Detect which cell encompasses the target text, then output its [X, Y] center coordinate. 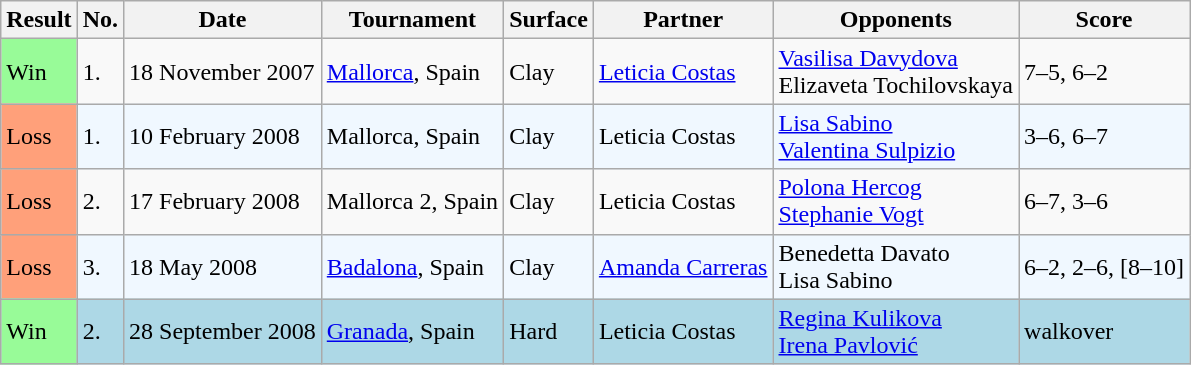
18 May 2008 [223, 266]
Hard [549, 332]
3. [100, 266]
18 November 2007 [223, 72]
No. [100, 20]
Granada, Spain [412, 332]
Opponents [896, 20]
28 September 2008 [223, 332]
Lisa Sabino Valentina Sulpizio [896, 136]
10 February 2008 [223, 136]
Polona Hercog Stephanie Vogt [896, 202]
7–5, 6–2 [1104, 72]
Vasilisa Davydova Elizaveta Tochilovskaya [896, 72]
Tournament [412, 20]
Amanda Carreras [683, 266]
Badalona, Spain [412, 266]
Partner [683, 20]
Date [223, 20]
Regina Kulikova Irena Pavlović [896, 332]
Score [1104, 20]
Result [39, 20]
Surface [549, 20]
6–2, 2–6, [8–10] [1104, 266]
3–6, 6–7 [1104, 136]
Mallorca 2, Spain [412, 202]
17 February 2008 [223, 202]
Benedetta Davato Lisa Sabino [896, 266]
walkover [1104, 332]
6–7, 3–6 [1104, 202]
